Extract the [X, Y] coordinate from the center of the cell holding the provided text.  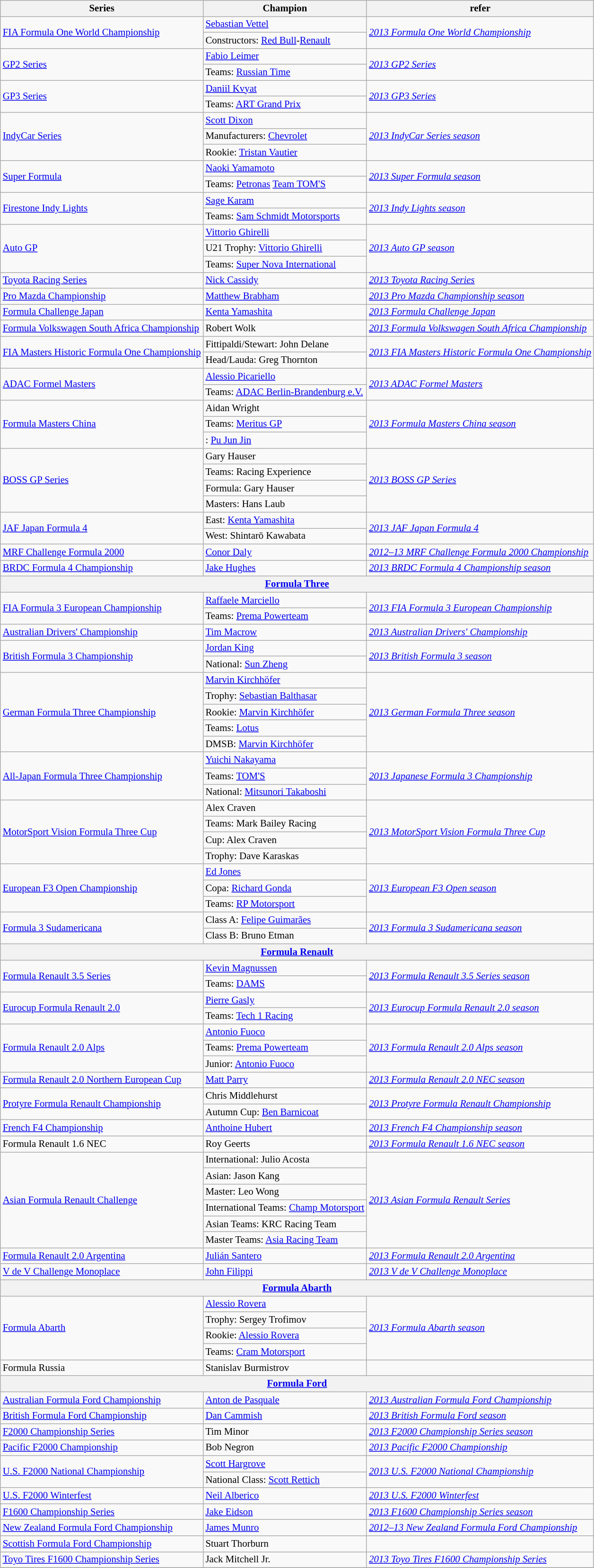
Junior: Antonio Fuoco [285, 1064]
Teams: RP Motorsport [285, 904]
National Class: Scott Rettich [285, 1480]
Formula Renault 2.0 Alps [102, 1048]
U.S. F2000 National Championship [102, 1472]
Conor Daly [285, 552]
Constructors: Red Bull-Renault [285, 40]
Jordan King [285, 648]
MRF Challenge Formula 2000 [102, 552]
ADAC Formel Masters [102, 384]
Formula Masters China [102, 424]
West: Shintarō Kawabata [285, 536]
2013 Indy Lights season [480, 208]
2013 Asian Formula Renault Series [480, 1199]
2013 Super Formula season [480, 176]
2013 French F4 Championship season [480, 1128]
2013 MotorSport Vision Formula Three Cup [480, 832]
Alessio Rovera [285, 1304]
2013 FIA Masters Historic Formula One Championship [480, 352]
V de V Challenge Monoplace [102, 1272]
Alessio Picariello [285, 376]
Chris Middlehurst [285, 1096]
Formula 3 Sudamericana [102, 928]
Vittorio Ghirelli [285, 232]
Toyo Tires F1600 Championship Series [102, 1560]
2013 F2000 Championship Series season [480, 1432]
Teams: Lotus [285, 728]
Roy Geerts [285, 1144]
Teams: ADAC Berlin-Brandenburg e.V. [285, 392]
2013 GP3 Series [480, 96]
Masters: Hans Laub [285, 504]
F1600 Championship Series [102, 1512]
International Teams: Champ Motorsport [285, 1208]
New Zealand Formula Ford Championship [102, 1528]
National: Sun Zheng [285, 664]
Trophy: Sebastian Balthasar [285, 696]
Class B: Bruno Etman [285, 936]
Teams: DAMS [285, 984]
2013 FIA Formula 3 European Championship [480, 608]
Auto GP [102, 248]
Rookie: Alessio Rovera [285, 1336]
2013 Australian Drivers' Championship [480, 632]
MotorSport Vision Formula Three Cup [102, 832]
Anthoine Hubert [285, 1128]
2013 Formula Masters China season [480, 424]
Stuart Thorburn [285, 1544]
2013 BRDC Formula 4 Championship season [480, 568]
2013 Protyre Formula Renault Championship [480, 1104]
Toyota Racing Series [102, 280]
2013 European F3 Open season [480, 888]
Aidan Wright [285, 408]
European F3 Open Championship [102, 888]
Asian Formula Renault Challenge [102, 1199]
Teams: Tech 1 Racing [285, 1016]
Sebastian Vettel [285, 24]
Formula Renault [297, 952]
Formula Challenge Japan [102, 312]
2013 German Formula Three season [480, 712]
Formula Renault 1.6 NEC [102, 1144]
Formula Renault 2.0 Argentina [102, 1256]
BOSS GP Series [102, 480]
Fittipaldi/Stewart: John Delane [285, 344]
Alex Craven [285, 808]
Teams: ART Grand Prix [285, 104]
BRDC Formula 4 Championship [102, 568]
International: Julio Acosta [285, 1160]
Jake Eidson [285, 1512]
Neil Alberico [285, 1496]
2013 IndyCar Series season [480, 137]
2013 Formula Renault 1.6 NEC season [480, 1144]
FIA Formula One World Championship [102, 32]
John Filippi [285, 1272]
Autumn Cup: Ben Barnicoat [285, 1112]
2013 Formula One World Championship [480, 32]
FIA Formula 3 European Championship [102, 608]
Jake Hughes [285, 568]
2013 F1600 Championship Series season [480, 1512]
IndyCar Series [102, 137]
Anton de Pasquale [285, 1400]
2013 GP2 Series [480, 64]
2013 BOSS GP Series [480, 480]
JAF Japan Formula 4 [102, 528]
U.S. F2000 Winterfest [102, 1496]
2013 Toyo Tires F1600 Championship Series [480, 1560]
2013 U.S. F2000 Winterfest [480, 1496]
Scottish Formula Ford Championship [102, 1544]
Super Formula [102, 176]
Copa: Richard Gonda [285, 888]
Teams: TOM'S [285, 776]
Teams: Racing Experience [285, 472]
Formula Renault 2.0 Northern European Cup [102, 1080]
Series [102, 9]
Teams: Sam Schmidt Motorsports [285, 216]
Formula Three [297, 584]
Master Teams: Asia Racing Team [285, 1240]
2013 Pro Mazda Championship season [480, 296]
FIA Masters Historic Formula One Championship [102, 352]
Champion [285, 9]
Pro Mazda Championship [102, 296]
Pacific F2000 Championship [102, 1448]
2013 Japanese Formula 3 Championship [480, 776]
2013 Pacific F2000 Championship [480, 1448]
2013 Formula Renault 3.5 Series season [480, 976]
Ed Jones [285, 872]
German Formula Three Championship [102, 712]
Matthew Brabham [285, 296]
2013 Toyota Racing Series [480, 280]
Yuichi Nakayama [285, 760]
Raffaele Marciello [285, 600]
Teams: Petronas Team TOM'S [285, 184]
Teams: Mark Bailey Racing [285, 824]
British Formula 3 Championship [102, 656]
Pierre Gasly [285, 1000]
Jack Mitchell Jr. [285, 1560]
Trophy: Dave Karaskas [285, 856]
All-Japan Formula Three Championship [102, 776]
Firestone Indy Lights [102, 208]
Australian Formula Ford Championship [102, 1400]
GP3 Series [102, 96]
Antonio Fuoco [285, 1032]
French F4 Championship [102, 1128]
refer [480, 9]
2013 Formula Renault 2.0 NEC season [480, 1080]
Formula Renault 3.5 Series [102, 976]
GP2 Series [102, 64]
Tim Minor [285, 1432]
F2000 Championship Series [102, 1432]
Eurocup Formula Renault 2.0 [102, 1008]
British Formula Ford Championship [102, 1416]
2012–13 New Zealand Formula Ford Championship [480, 1528]
Naoki Yamamoto [285, 168]
Tim Macrow [285, 632]
Trophy: Sergey Trofimov [285, 1320]
Kenta Yamashita [285, 312]
Dan Cammish [285, 1416]
2013 Formula Challenge Japan [480, 312]
Protyre Formula Renault Championship [102, 1104]
Scott Dixon [285, 121]
2013 V de V Challenge Monoplace [480, 1272]
Formula Russia [102, 1368]
Formula Ford [297, 1384]
: Pu Jun Jin [285, 440]
Formula: Gary Hauser [285, 488]
U21 Trophy: Vittorio Ghirelli [285, 248]
National: Mitsunori Takaboshi [285, 792]
2013 U.S. F2000 National Championship [480, 1472]
2013 Formula Abarth season [480, 1328]
Stanislav Burmistrov [285, 1368]
2013 Eurocup Formula Renault 2.0 season [480, 1008]
Bob Negron [285, 1448]
Fabio Leimer [285, 56]
2013 Australian Formula Ford Championship [480, 1400]
Robert Wolk [285, 328]
Matt Parry [285, 1080]
Nick Cassidy [285, 280]
Daniil Kvyat [285, 88]
Kevin Magnussen [285, 968]
2013 Auto GP season [480, 248]
2013 Formula Renault 2.0 Alps season [480, 1048]
Gary Hauser [285, 456]
Sage Karam [285, 200]
Manufacturers: Chevrolet [285, 136]
Teams: Cram Motorsport [285, 1352]
2013 Formula Volkswagen South Africa Championship [480, 328]
2013 Formula 3 Sudamericana season [480, 928]
Julián Santero [285, 1256]
Scott Hargrove [285, 1464]
Teams: Russian Time [285, 72]
Master: Leo Wong [285, 1192]
Teams: Meritus GP [285, 424]
Cup: Alex Craven [285, 840]
Asian Teams: KRC Racing Team [285, 1224]
Australian Drivers' Championship [102, 632]
Formula Volkswagen South Africa Championship [102, 328]
James Munro [285, 1528]
Class A: Felipe Guimarães [285, 920]
DMSB: Marvin Kirchhöfer [285, 744]
Marvin Kirchhöfer [285, 680]
Rookie: Tristan Vautier [285, 152]
2013 Formula Renault 2.0 Argentina [480, 1256]
2013 JAF Japan Formula 4 [480, 528]
East: Kenta Yamashita [285, 520]
Head/Lauda: Greg Thornton [285, 360]
2012–13 MRF Challenge Formula 2000 Championship [480, 552]
Asian: Jason Kang [285, 1176]
Rookie: Marvin Kirchhöfer [285, 712]
Teams: Super Nova International [285, 264]
2013 British Formula 3 season [480, 656]
2013 British Formula Ford season [480, 1416]
2013 ADAC Formel Masters [480, 384]
